Determine the (x, y) coordinate at the center of the cell enclosing the given text.  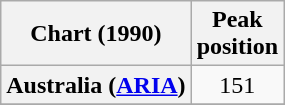
151 (237, 85)
Chart (1990) (96, 34)
Australia (ARIA) (96, 85)
Peakposition (237, 34)
